Locate the cell with the specified text and output its [x, y] center coordinate. 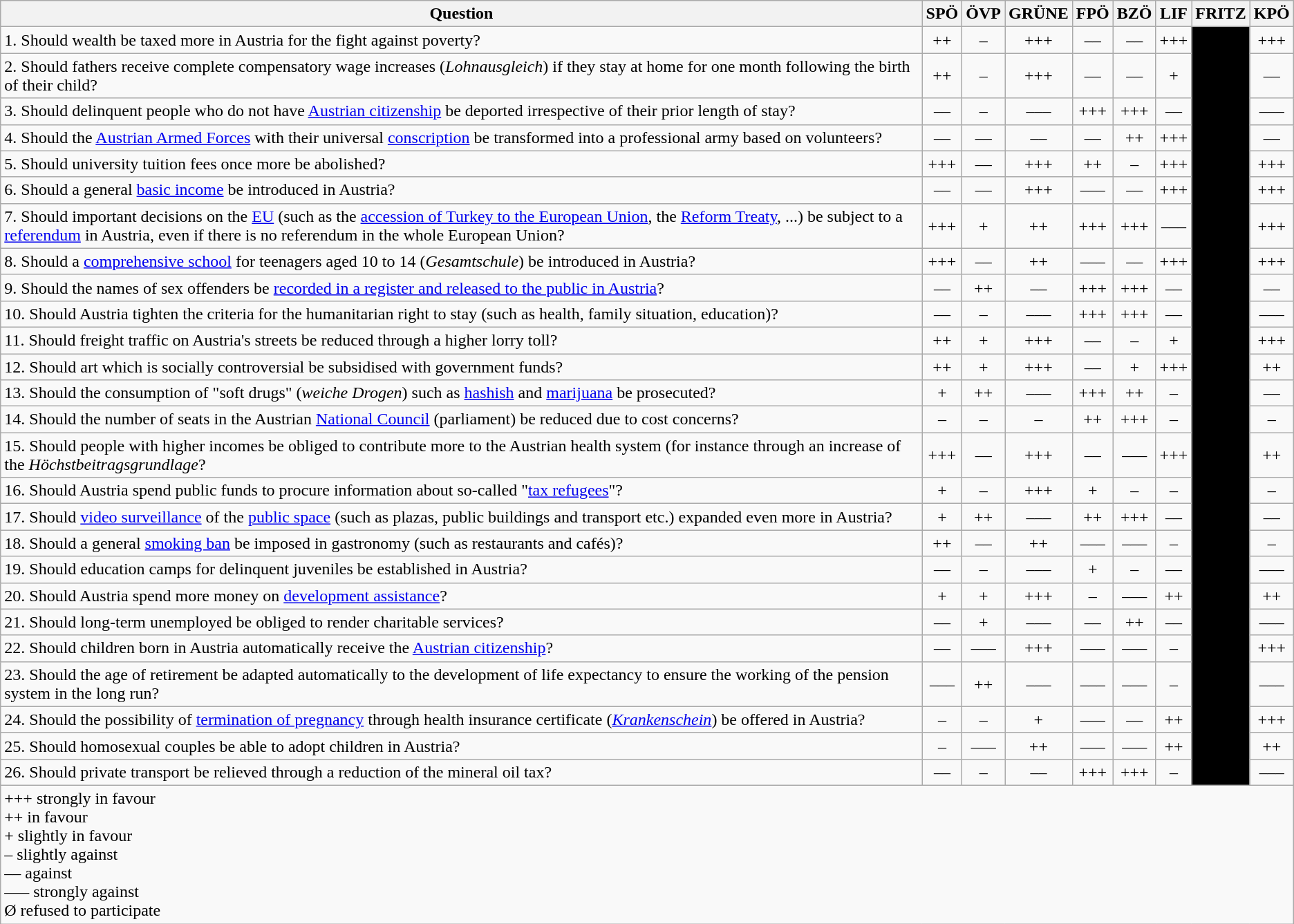
SPÖ [942, 14]
25. Should homosexual couples be able to adopt children in Austria? [462, 746]
3. Should delinquent people who do not have Austrian citizenship be deported irrespective of their prior length of stay? [462, 111]
16. Should Austria spend public funds to procure information about so-called "tax refugees"? [462, 491]
18. Should a general smoking ban be imposed in gastronomy (such as restaurants and cafés)? [462, 543]
19. Should education camps for delinquent juveniles be established in Austria? [462, 569]
12. Should art which is socially controversial be subsidised with government funds? [462, 367]
21. Should long-term unemployed be obliged to render charitable services? [462, 622]
22. Should children born in Austria automatically receive the Austrian citizenship? [462, 648]
4. Should the Austrian Armed Forces with their universal conscription be transformed into a professional army based on volunteers? [462, 138]
KPÖ [1272, 14]
17. Should video surveillance of the public space (such as plazas, public buildings and transport etc.) expanded even more in Austria? [462, 517]
GRÜNE [1039, 14]
LIF [1174, 14]
13. Should the consumption of "soft drugs" (weiche Drogen) such as hashish and marijuana be prosecuted? [462, 393]
2. Should fathers receive complete compensatory wage increases (Lohnausgleich) if they stay at home for one month following the birth of their child? [462, 76]
8. Should a comprehensive school for teenagers aged 10 to 14 (Gesamtschule) be introduced in Austria? [462, 261]
9. Should the names of sex offenders be recorded in a register and released to the public in Austria? [462, 287]
FRITZ [1221, 14]
20. Should Austria spend more money on development assistance? [462, 596]
14. Should the number of seats in the Austrian National Council (parliament) be reduced due to cost concerns? [462, 419]
24. Should the possibility of termination of pregnancy through health insurance certificate (Krankenschein) be offered in Austria? [462, 719]
5. Should university tuition fees once more be abolished? [462, 164]
11. Should freight traffic on Austria's streets be reduced through a higher lorry toll? [462, 340]
ÖVP [984, 14]
6. Should a general basic income be introduced in Austria? [462, 190]
BZÖ [1134, 14]
FPÖ [1092, 14]
+++ strongly in favour++ in favour+ slightly in favour– slightly against–– against––– strongly againstØ refused to participate [647, 854]
10. Should Austria tighten the criteria for the humanitarian right to stay (such as health, family situation, education)? [462, 314]
Question [462, 14]
Ø [1221, 406]
1. Should wealth be taxed more in Austria for the fight against poverty? [462, 40]
26. Should private transport be relieved through a reduction of the mineral oil tax? [462, 772]
